Return [x, y] of the center of cell containing provided text 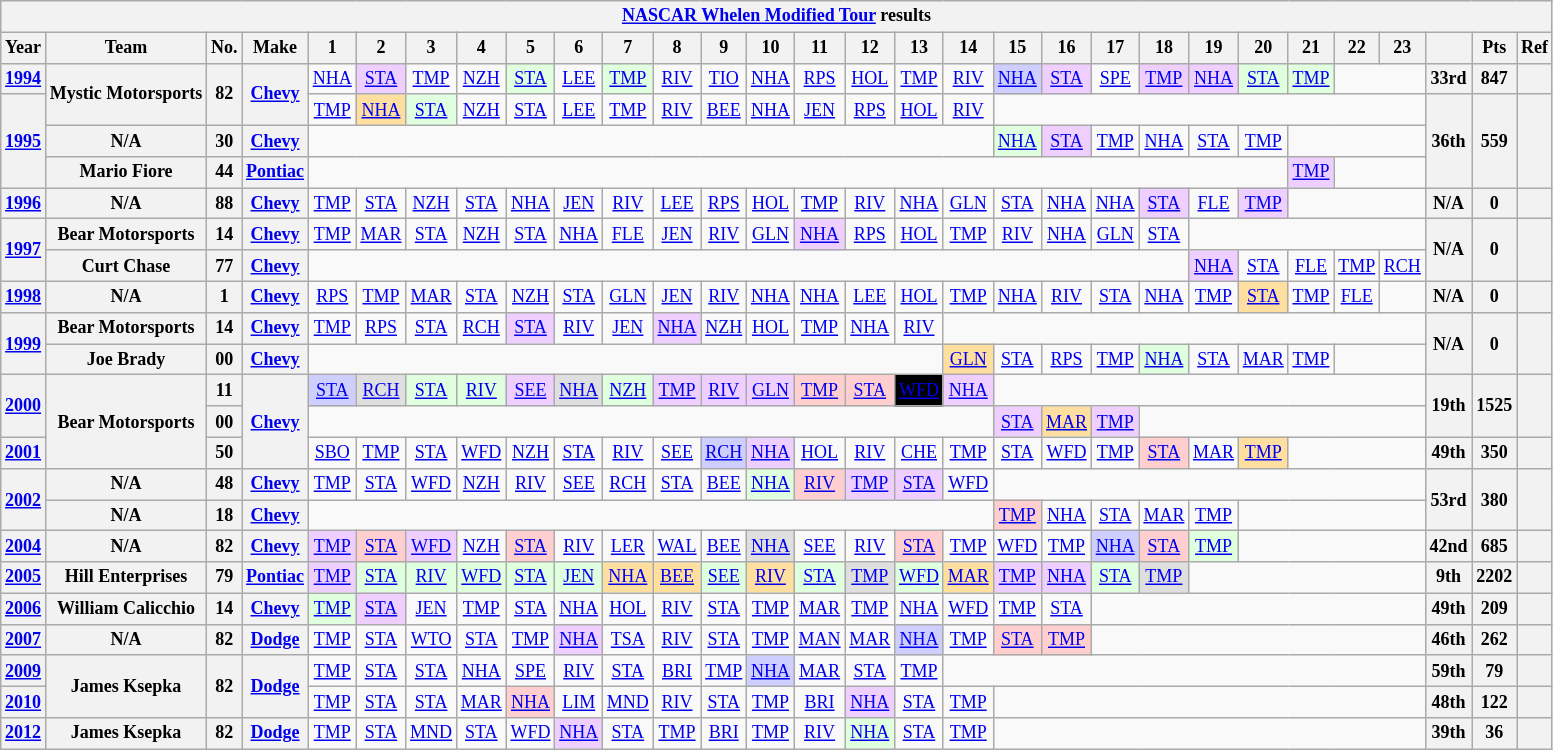
13 [920, 48]
17 [1115, 48]
2001 [24, 452]
21 [1311, 48]
LER [628, 546]
2009 [24, 670]
44 [224, 172]
36th [1448, 141]
685 [1494, 546]
48th [1448, 702]
TIO [724, 78]
CHE [920, 452]
WAL [677, 546]
2 [381, 48]
77 [224, 266]
2005 [24, 578]
59th [1448, 670]
Make [276, 48]
WTO [432, 640]
9 [724, 48]
2004 [24, 546]
Team [126, 48]
1995 [24, 141]
88 [224, 204]
2007 [24, 640]
8 [677, 48]
30 [224, 140]
2006 [24, 608]
3 [432, 48]
9th [1448, 578]
William Calicchio [126, 608]
1998 [24, 296]
10 [771, 48]
7 [628, 48]
350 [1494, 452]
1997 [24, 250]
209 [1494, 608]
22 [1357, 48]
6 [579, 48]
NASCAR Whelen Modified Tour results [777, 16]
122 [1494, 702]
380 [1494, 499]
Curt Chase [126, 266]
TSA [628, 640]
1996 [24, 204]
23 [1403, 48]
36 [1494, 734]
Mario Fiore [126, 172]
53rd [1448, 499]
2002 [24, 499]
48 [224, 484]
1999 [24, 343]
No. [224, 48]
4 [481, 48]
19 [1214, 48]
262 [1494, 640]
847 [1494, 78]
559 [1494, 141]
15 [1018, 48]
20 [1263, 48]
42nd [1448, 546]
2000 [24, 406]
50 [224, 452]
2010 [24, 702]
MAN [820, 640]
Joe Brady [126, 360]
46th [1448, 640]
12 [870, 48]
19th [1448, 406]
2202 [1494, 578]
5 [530, 48]
Mystic Motorsports [126, 94]
33rd [1448, 78]
Year [24, 48]
Pts [1494, 48]
1994 [24, 78]
1525 [1494, 406]
39th [1448, 734]
SBO [332, 452]
LIM [579, 702]
2012 [24, 734]
Hill Enterprises [126, 578]
Ref [1535, 48]
16 [1067, 48]
